Return the (X, Y) coordinate for the center point of the cell that contains the specified text.  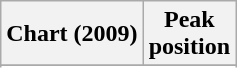
Chart (2009) (72, 34)
Peakposition (189, 34)
